Locate the cell with the specified text and output its (x, y) center coordinate. 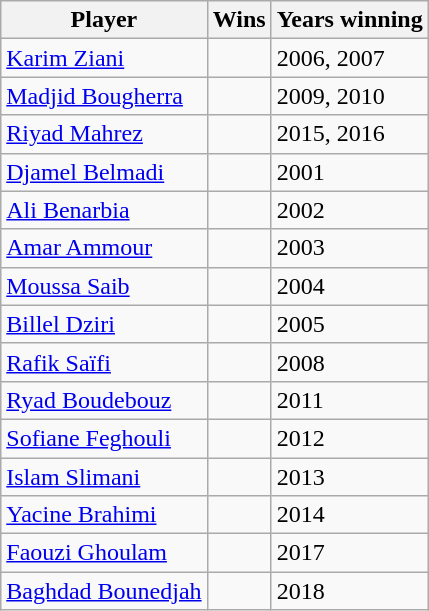
Wins (239, 20)
2018 (350, 591)
2009, 2010 (350, 96)
Yacine Brahimi (104, 515)
Riyad Mahrez (104, 134)
Moussa Saib (104, 286)
Billel Dziri (104, 324)
Ryad Boudebouz (104, 400)
2017 (350, 553)
2014 (350, 515)
Sofiane Feghouli (104, 438)
Player (104, 20)
Baghdad Bounedjah (104, 591)
Karim Ziani (104, 58)
2013 (350, 477)
Faouzi Ghoulam (104, 553)
2006, 2007 (350, 58)
Djamel Belmadi (104, 172)
2002 (350, 210)
2001 (350, 172)
2015, 2016 (350, 134)
Rafik Saïfi (104, 362)
Islam Slimani (104, 477)
Ali Benarbia (104, 210)
2003 (350, 248)
2008 (350, 362)
2012 (350, 438)
2011 (350, 400)
Years winning (350, 20)
2004 (350, 286)
2005 (350, 324)
Amar Ammour (104, 248)
Madjid Bougherra (104, 96)
